Detect which cell encompasses the target text, then output its [X, Y] center coordinate. 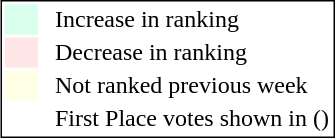
Increase in ranking [192, 19]
First Place votes shown in () [192, 119]
Not ranked previous week [192, 85]
Decrease in ranking [192, 53]
